Output the (x, y) coordinate of the center of the cell containing the given text.  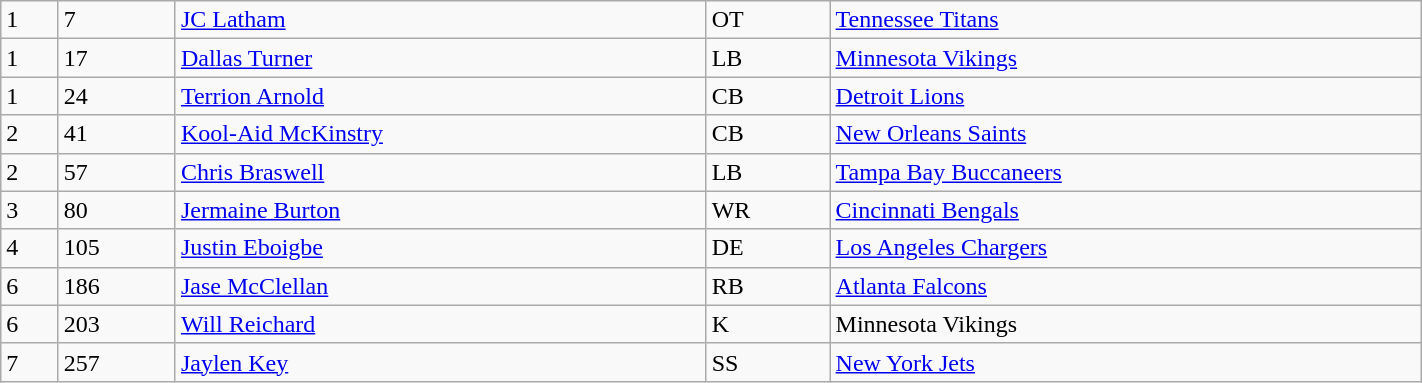
Dallas Turner (440, 58)
186 (116, 286)
SS (768, 362)
Cincinnati Bengals (1126, 210)
24 (116, 96)
Will Reichard (440, 324)
Terrion Arnold (440, 96)
203 (116, 324)
Detroit Lions (1126, 96)
41 (116, 134)
WR (768, 210)
3 (30, 210)
105 (116, 248)
80 (116, 210)
JC Latham (440, 20)
New Orleans Saints (1126, 134)
57 (116, 172)
K (768, 324)
OT (768, 20)
Chris Braswell (440, 172)
DE (768, 248)
Jaylen Key (440, 362)
Kool-Aid McKinstry (440, 134)
Los Angeles Chargers (1126, 248)
Jase McClellan (440, 286)
Tennessee Titans (1126, 20)
New York Jets (1126, 362)
4 (30, 248)
257 (116, 362)
Tampa Bay Buccaneers (1126, 172)
17 (116, 58)
RB (768, 286)
Justin Eboigbe (440, 248)
Atlanta Falcons (1126, 286)
Jermaine Burton (440, 210)
